For the text-containing cell, return its midpoint in (x, y) coordinate format. 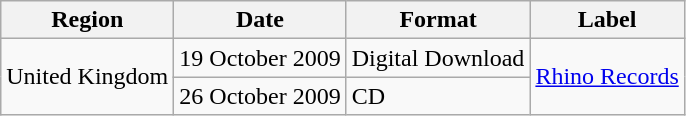
19 October 2009 (260, 58)
CD (438, 96)
Date (260, 20)
26 October 2009 (260, 96)
Region (88, 20)
United Kingdom (88, 77)
Label (607, 20)
Format (438, 20)
Rhino Records (607, 77)
Digital Download (438, 58)
